Return (x, y) of the center of cell containing provided text 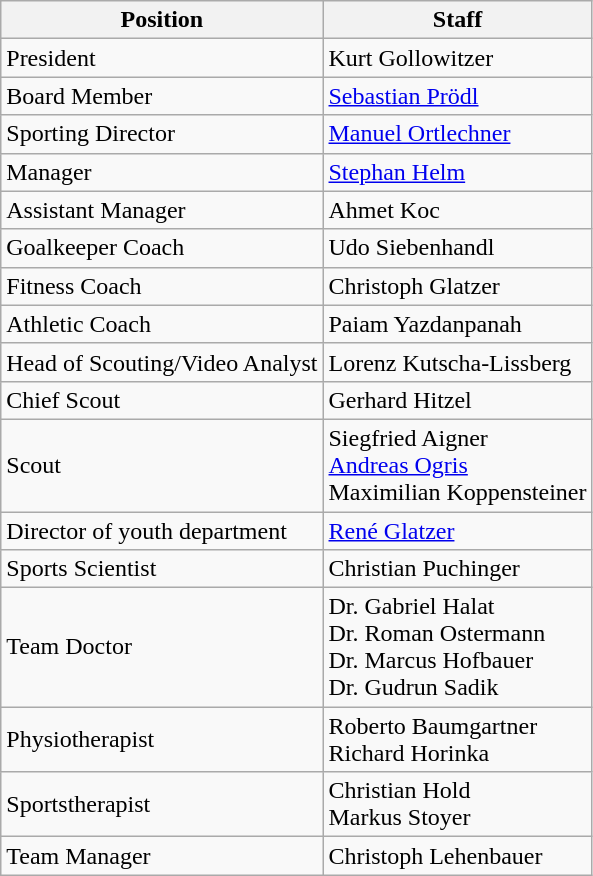
Paiam Yazdanpanah (458, 324)
Udo Siebenhandl (458, 248)
Athletic Coach (162, 324)
Team Doctor (162, 648)
Roberto Baumgartner Richard Horinka (458, 740)
President (162, 58)
Manuel Ortlechner (458, 134)
Sporting Director (162, 134)
Chief Scout (162, 400)
Lorenz Kutscha-Lissberg (458, 362)
Goalkeeper Coach (162, 248)
Team Manager (162, 856)
Staff (458, 20)
Christoph Lehenbauer (458, 856)
Christoph Glatzer (458, 286)
René Glatzer (458, 531)
Dr. Gabriel Halat Dr. Roman Ostermann Dr. Marcus Hofbauer Dr. Gudrun Sadik (458, 648)
Sports Scientist (162, 569)
Position (162, 20)
Board Member (162, 96)
Physiotherapist (162, 740)
Fitness Coach (162, 286)
Christian Hold Markus Stoyer (458, 804)
Stephan Helm (458, 172)
Siegfried Aigner Andreas Ogris Maximilian Koppensteiner (458, 465)
Head of Scouting/Video Analyst (162, 362)
Director of youth department (162, 531)
Sebastian Prödl (458, 96)
Sportstherapist (162, 804)
Scout (162, 465)
Christian Puchinger (458, 569)
Gerhard Hitzel (458, 400)
Kurt Gollowitzer (458, 58)
Assistant Manager (162, 210)
Manager (162, 172)
Ahmet Koc (458, 210)
